Search for the cell housing the specified text and yield its (x, y) center coordinate. 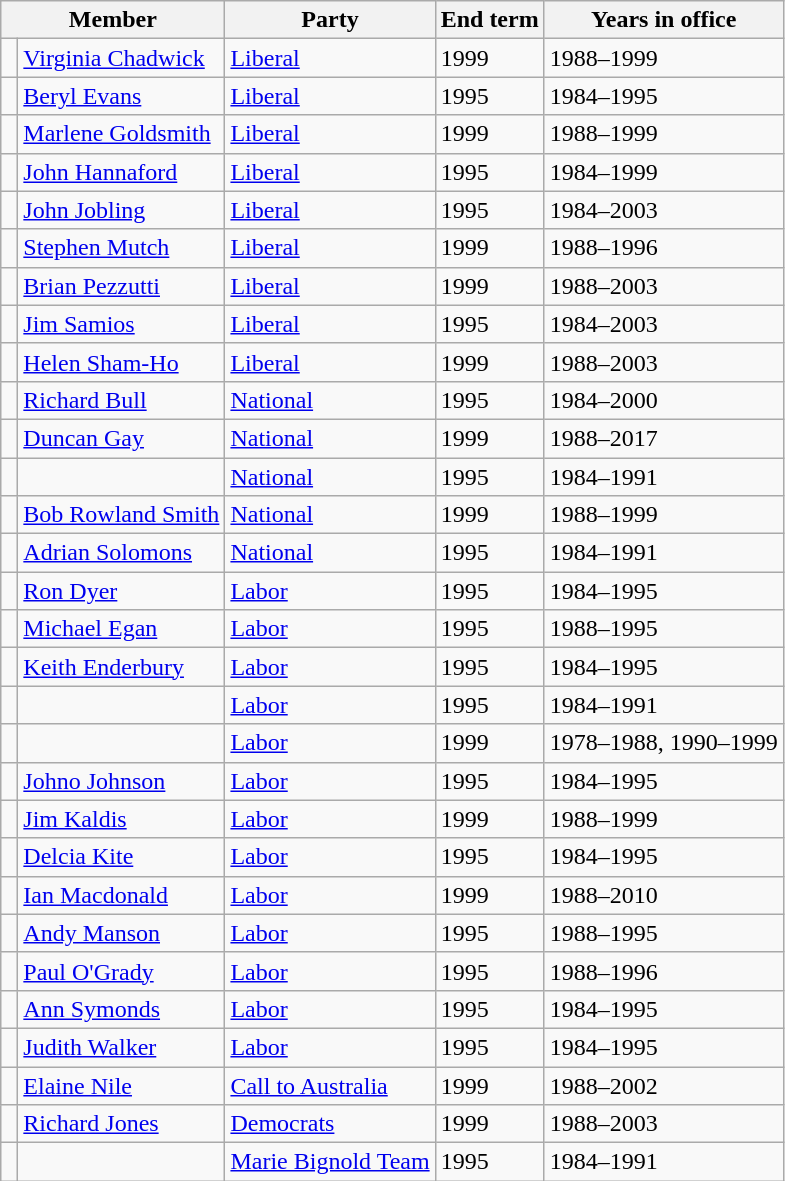
Andy Manson (122, 933)
1984–1999 (664, 172)
Judith Walker (122, 1047)
Richard Jones (122, 1124)
1978–1988, 1990–1999 (664, 743)
1988–2017 (664, 438)
Elaine Nile (122, 1085)
Beryl Evans (122, 96)
Ann Symonds (122, 1009)
Stephen Mutch (122, 248)
Ron Dyer (122, 591)
John Jobling (122, 210)
Duncan Gay (122, 438)
Helen Sham-Ho (122, 362)
1988–2010 (664, 895)
End term (490, 20)
Adrian Solomons (122, 553)
1988–2002 (664, 1085)
Virginia Chadwick (122, 58)
Ian Macdonald (122, 895)
Marlene Goldsmith (122, 134)
1984–2000 (664, 400)
Johno Johnson (122, 781)
Michael Egan (122, 629)
Keith Enderbury (122, 667)
Jim Kaldis (122, 819)
Brian Pezzutti (122, 286)
Call to Australia (330, 1085)
Party (330, 20)
Years in office (664, 20)
Bob Rowland Smith (122, 515)
John Hannaford (122, 172)
Paul O'Grady (122, 971)
Richard Bull (122, 400)
Marie Bignold Team (330, 1162)
Democrats (330, 1124)
Jim Samios (122, 324)
Delcia Kite (122, 857)
Member (113, 20)
